Extract the [X, Y] coordinate from the center of the cell holding the provided text.  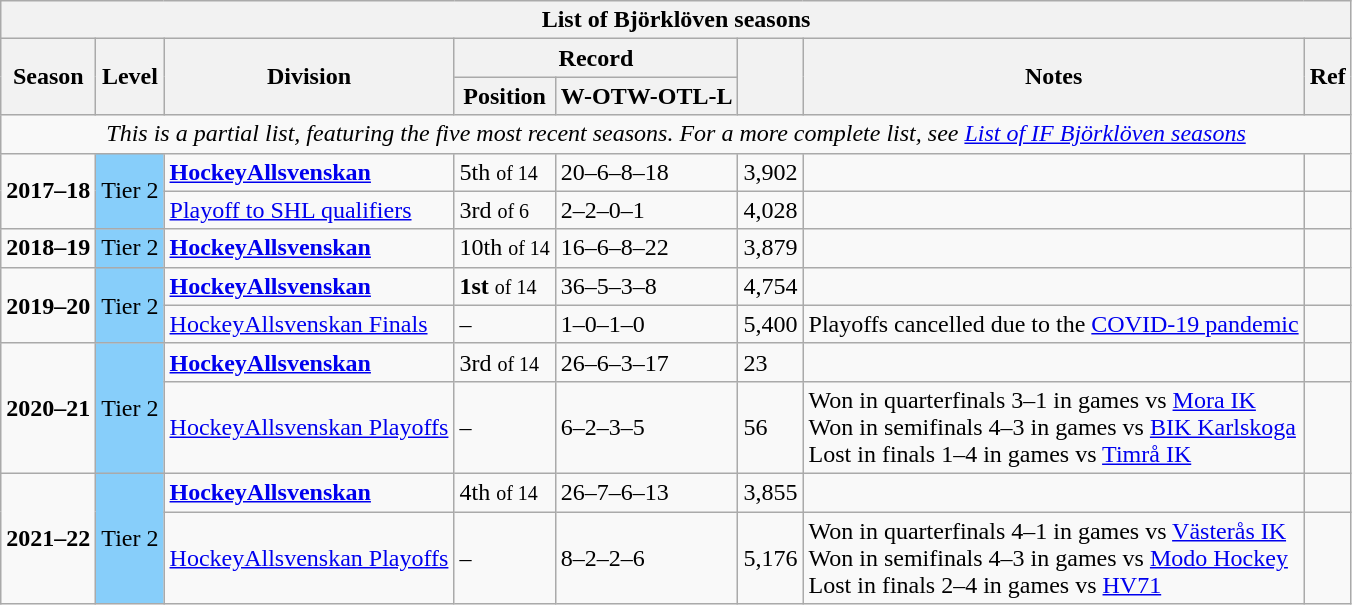
2017–18 [48, 191]
26–7–6–13 [646, 492]
Record [596, 58]
2021–22 [48, 538]
6–2–3–5 [646, 427]
3rd of 6 [504, 210]
4,754 [770, 286]
Won in quarterfinals 4–1 in games vs Västerås IKWon in semifinals 4–3 in games vs Modo HockeyLost in finals 2–4 in games vs HV71 [1054, 558]
Playoff to SHL qualifiers [309, 210]
HockeyAllsvenskan Finals [309, 324]
3,879 [770, 248]
8–2–2–6 [646, 558]
5,400 [770, 324]
4,028 [770, 210]
Level [130, 77]
10th of 14 [504, 248]
4th of 14 [504, 492]
3,855 [770, 492]
3rd of 14 [504, 362]
1st of 14 [504, 286]
2020–21 [48, 408]
2019–20 [48, 305]
1–0–1–0 [646, 324]
W-OTW-OTL-L [646, 96]
Ref [1328, 77]
36–5–3–8 [646, 286]
20–6–8–18 [646, 172]
5,176 [770, 558]
16–6–8–22 [646, 248]
2–2–0–1 [646, 210]
This is a partial list, featuring the five most recent seasons. For a more complete list, see List of IF Björklöven seasons [676, 134]
Won in quarterfinals 3–1 in games vs Mora IKWon in semifinals 4–3 in games vs BIK KarlskogaLost in finals 1–4 in games vs Timrå IK [1054, 427]
Position [504, 96]
Playoffs cancelled due to the COVID-19 pandemic [1054, 324]
3,902 [770, 172]
23 [770, 362]
List of Björklöven seasons [676, 20]
Division [309, 77]
5th of 14 [504, 172]
Notes [1054, 77]
26–6–3–17 [646, 362]
Season [48, 77]
2018–19 [48, 248]
56 [770, 427]
